For the text-containing cell, return its midpoint in [x, y] coordinate format. 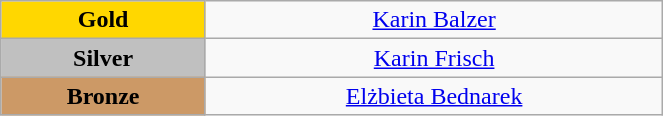
Karin Balzer [434, 20]
Gold [104, 20]
Elżbieta Bednarek [434, 96]
Karin Frisch [434, 58]
Bronze [104, 96]
Silver [104, 58]
